Output the (x, y) coordinate of the center of the cell containing the given text.  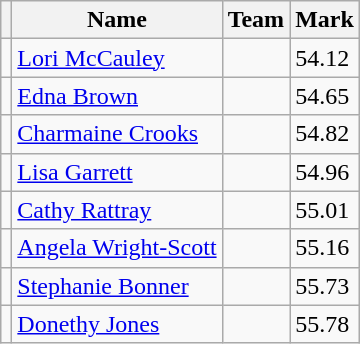
Lori McCauley (117, 58)
55.78 (325, 324)
55.16 (325, 248)
54.12 (325, 58)
Edna Brown (117, 96)
Angela Wright-Scott (117, 248)
54.65 (325, 96)
54.96 (325, 172)
55.73 (325, 286)
Lisa Garrett (117, 172)
Charmaine Crooks (117, 134)
54.82 (325, 134)
Cathy Rattray (117, 210)
Name (117, 20)
Team (256, 20)
Mark (325, 20)
Donethy Jones (117, 324)
55.01 (325, 210)
Stephanie Bonner (117, 286)
